For the text-containing cell, return its midpoint in [x, y] coordinate format. 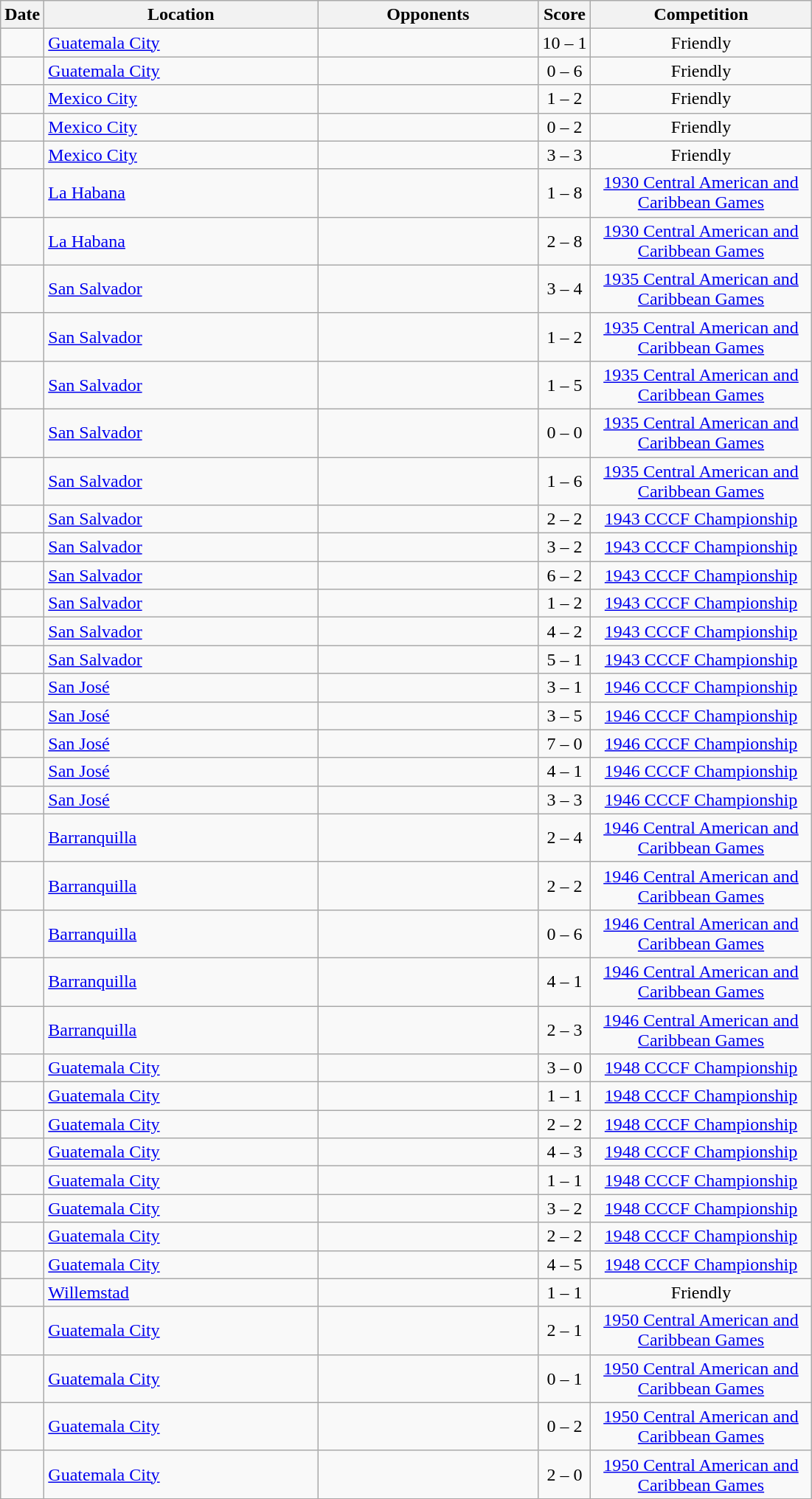
7 – 0 [565, 744]
Date [22, 15]
2 – 1 [565, 1331]
4 – 3 [565, 1152]
2 – 8 [565, 240]
2 – 0 [565, 1474]
4 – 2 [565, 631]
Opponents [428, 15]
1 – 8 [565, 193]
2 – 4 [565, 838]
10 – 1 [565, 43]
3 – 0 [565, 1068]
Willemstad [181, 1292]
Score [565, 15]
3 – 1 [565, 688]
6 – 2 [565, 575]
2 – 3 [565, 1030]
4 – 5 [565, 1264]
1 – 5 [565, 385]
0 – 0 [565, 432]
0 – 1 [565, 1378]
Competition [701, 15]
5 – 1 [565, 660]
3 – 4 [565, 289]
3 – 5 [565, 716]
1 – 6 [565, 481]
Location [181, 15]
